Pinpoint the cell where the given text exists, returning its [X, Y] midpoint coordinate. 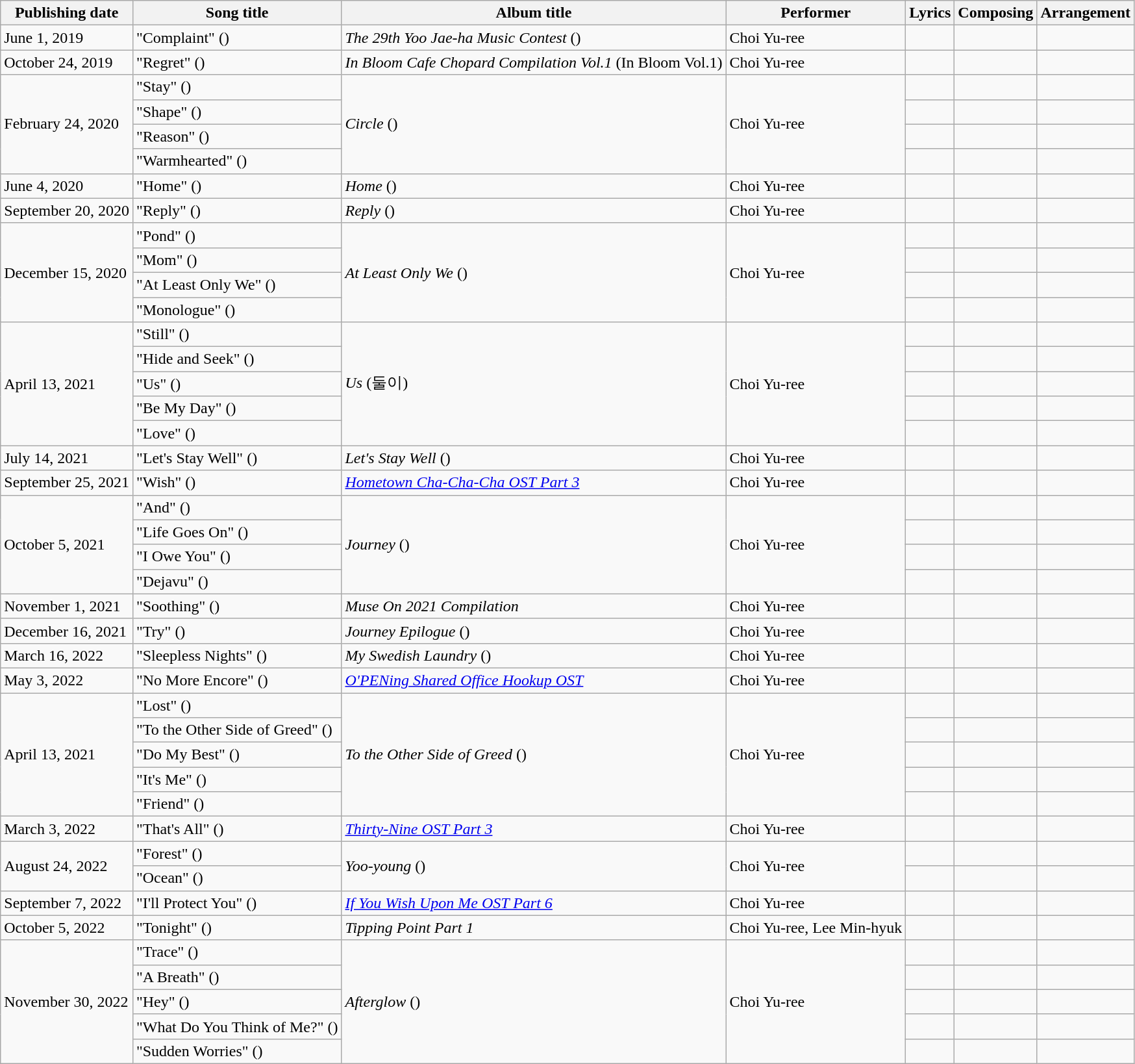
Muse On 2021 Compilation [534, 606]
"Let's Stay Well" () [237, 458]
Afterglow () [534, 1002]
Circle () [534, 124]
"To the Other Side of Greed" () [237, 730]
Arrangement [1086, 13]
"Stay" () [237, 87]
"A Breath" () [237, 977]
"Forest" () [237, 854]
"Life Goes On" () [237, 532]
June 1, 2019 [67, 38]
"Lost" () [237, 705]
Lyrics [930, 13]
Home () [534, 186]
"Regret" () [237, 62]
Thirty-Nine OST Part 3 [534, 829]
If You Wish Upon Me OST Part 6 [534, 903]
To the Other Side of Greed () [534, 754]
"Still" () [237, 335]
"Do My Best" () [237, 755]
"Ocean" () [237, 878]
September 7, 2022 [67, 903]
Tipping Point Part 1 [534, 928]
November 1, 2021 [67, 606]
"Tonight" () [237, 928]
June 4, 2020 [67, 186]
"Wish" () [237, 483]
Publishing date [67, 13]
September 20, 2020 [67, 210]
November 30, 2022 [67, 1002]
My Swedish Laundry () [534, 655]
February 24, 2020 [67, 124]
"Friend" () [237, 804]
"What Do You Think of Me?" () [237, 1026]
Composing [996, 13]
Album title [534, 13]
October 5, 2022 [67, 928]
Song title [237, 13]
Journey () [534, 544]
"I'll Protect You" () [237, 903]
At Least Only We () [534, 272]
"Love" () [237, 433]
"I Owe You" () [237, 557]
O'PENing Shared Office Hookup OST [534, 680]
"Warmhearted" () [237, 161]
Yoo-young () [534, 866]
October 5, 2021 [67, 544]
"Sudden Worries" () [237, 1051]
Let's Stay Well () [534, 458]
"It's Me" () [237, 779]
"Try" () [237, 631]
May 3, 2022 [67, 680]
"Hide and Seek" () [237, 359]
October 24, 2019 [67, 62]
"Pond" () [237, 235]
Performer [816, 13]
"No More Encore" () [237, 680]
The 29th Yoo Jae-ha Music Contest () [534, 38]
"Soothing" () [237, 606]
July 14, 2021 [67, 458]
"Complaint" () [237, 38]
"Be My Day" () [237, 409]
"That's All" () [237, 829]
In Bloom Cafe Chopard Compilation Vol.1 (In Bloom Vol.1) [534, 62]
December 16, 2021 [67, 631]
"Hey" () [237, 1002]
"And" () [237, 507]
"Monologue" () [237, 310]
"Trace" () [237, 952]
Journey Epilogue () [534, 631]
"Reply" () [237, 210]
"Home" () [237, 186]
December 15, 2020 [67, 272]
August 24, 2022 [67, 866]
"At Least Only We" () [237, 285]
"Shape" () [237, 112]
"Dejavu" () [237, 581]
Us (둘이) [534, 384]
Choi Yu-ree, Lee Min-hyuk [816, 928]
Hometown Cha-Cha-Cha OST Part 3 [534, 483]
March 16, 2022 [67, 655]
"Us" () [237, 384]
"Sleepless Nights" () [237, 655]
Reply () [534, 210]
"Reason" () [237, 136]
March 3, 2022 [67, 829]
"Mom" () [237, 260]
September 25, 2021 [67, 483]
